Return the [X, Y] coordinate for the center point of the cell that contains the specified text.  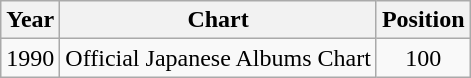
100 [423, 58]
Chart [218, 20]
Position [423, 20]
1990 [30, 58]
Year [30, 20]
Official Japanese Albums Chart [218, 58]
